Scan for the cell matching the given text and deliver its (x, y) coordinate at center. 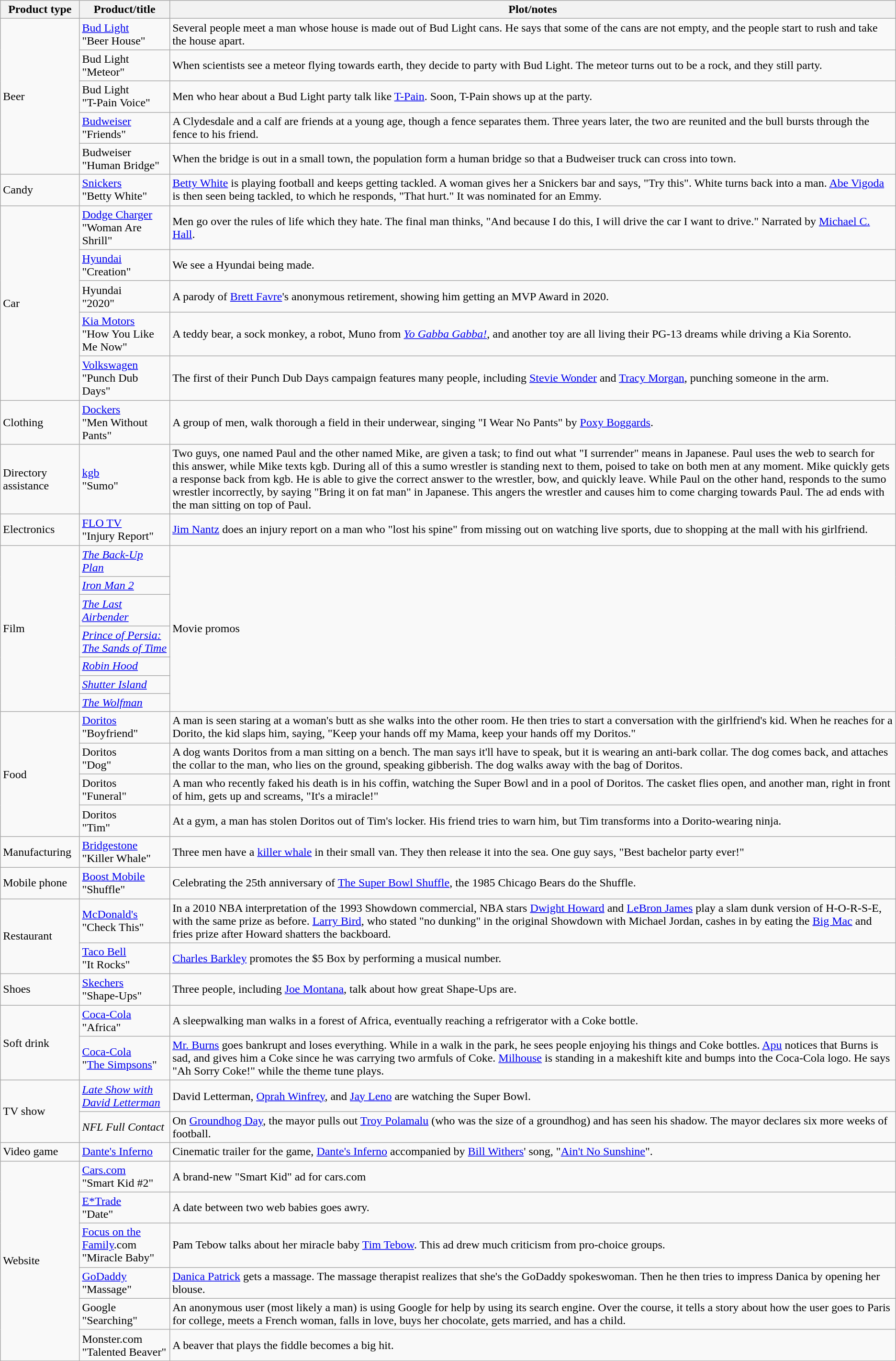
FLO TV"Injury Report" (124, 530)
Volkswagen"Punch Dub Days" (124, 378)
Dodge Charger"Woman Are Shrill" (124, 227)
Hyundai"Creation" (124, 265)
Google"Searching" (124, 1314)
TV show (40, 1111)
A beaver that plays the fiddle becomes a big hit. (533, 1345)
kgb"Sumo" (124, 479)
A date between two web babies goes awry. (533, 1208)
Three men have a killer whale in their small van. They then release it into the sea. One guy says, "Best bachelor party ever!" (533, 851)
Three people, including Joe Montana, talk about how great Shape-Ups are. (533, 989)
Video game (40, 1152)
Charles Barkley promotes the $5 Box by performing a musical number. (533, 959)
Plot/notes (533, 10)
Shoes (40, 989)
Clothing (40, 422)
Candy (40, 190)
A teddy bear, a sock monkey, a robot, Muno from Yo Gabba Gabba!, and another toy are all living their PG-13 dreams while driving a Kia Sorento. (533, 334)
Men who hear about a Bud Light party talk like T-Pain. Soon, T-Pain shows up at the party. (533, 97)
Budweiser"Human Bridge" (124, 159)
Manufacturing (40, 851)
The first of their Punch Dub Days campaign features many people, including Stevie Wonder and Tracy Morgan, punching someone in the arm. (533, 378)
Directory assistance (40, 479)
Beer (40, 97)
Robin Hood (124, 666)
At a gym, a man has stolen Doritos out of Tim's locker. His friend tries to warn him, but Tim transforms into a Dorito-wearing ninja. (533, 821)
Hyundai"2020" (124, 296)
Soft drink (40, 1043)
A group of men, walk thorough a field in their underwear, singing "I Wear No Pants" by Poxy Boggards. (533, 422)
NFL Full Contact (124, 1127)
Late Show with David Letterman (124, 1096)
Taco Bell"It Rocks" (124, 959)
A brand-new "Smart Kid" ad for cars.com (533, 1176)
McDonald's"Check This" (124, 920)
The Back-Up Plan (124, 561)
Bud Light"T-Pain Voice" (124, 97)
Coca-Cola"Africa" (124, 1021)
Monster.com"Talented Beaver" (124, 1345)
Electronics (40, 530)
Bridgestone"Killer Whale" (124, 851)
We see a Hyundai being made. (533, 265)
Doritos"Boyfriend" (124, 727)
Cars.com"Smart Kid #2" (124, 1176)
Mobile phone (40, 883)
E*Trade"Date" (124, 1208)
Car (40, 303)
Website (40, 1260)
Doritos"Funeral" (124, 789)
Product/title (124, 10)
Boost Mobile"Shuffle" (124, 883)
GoDaddy"Massage" (124, 1282)
Doritos"Tim" (124, 821)
Dante's Inferno (124, 1152)
When the bridge is out in a small town, the population form a human bridge so that a Budweiser truck can cross into town. (533, 159)
Focus on the Family.com"Miracle Baby" (124, 1245)
Snickers"Betty White" (124, 190)
Doritos"Dog" (124, 759)
Restaurant (40, 936)
Food (40, 774)
Bud Light"Meteor" (124, 65)
A parody of Brett Favre's anonymous retirement, showing him getting an MVP Award in 2020. (533, 296)
Pam Tebow talks about her miracle baby Tim Tebow. This ad drew much criticism from pro-choice groups. (533, 1245)
When scientists see a meteor flying towards earth, they decide to party with Bud Light. The meteor turns out to be a rock, and they still party. (533, 65)
Celebrating the 25th anniversary of The Super Bowl Shuffle, the 1985 Chicago Bears do the Shuffle. (533, 883)
Prince of Persia: The Sands of Time (124, 642)
Budweiser"Friends" (124, 127)
Dockers"Men Without Pants" (124, 422)
Cinematic trailer for the game, Dante's Inferno accompanied by Bill Withers' song, "Ain't No Sunshine". (533, 1152)
The Last Airbender (124, 610)
Coca-Cola"The Simpsons" (124, 1058)
Product type (40, 10)
Shutter Island (124, 684)
A sleepwalking man walks in a forest of Africa, eventually reaching a refrigerator with a Coke bottle. (533, 1021)
Kia Motors"How You Like Me Now" (124, 334)
Film (40, 628)
Skechers"Shape-Ups" (124, 989)
David Letterman, Oprah Winfrey, and Jay Leno are watching the Super Bowl. (533, 1096)
Movie promos (533, 628)
Bud Light"Beer House" (124, 34)
Iron Man 2 (124, 586)
The Wolfman (124, 703)
